Provide the [x, y] coordinate of the cell's center where the given text is located.  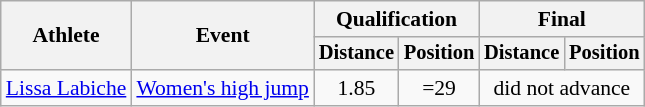
Event [222, 36]
1.85 [356, 88]
Women's high jump [222, 88]
did not advance [562, 88]
Final [562, 19]
Athlete [66, 36]
=29 [439, 88]
Lissa Labiche [66, 88]
Qualification [396, 19]
